Search for the cell housing the specified text and yield its (x, y) center coordinate. 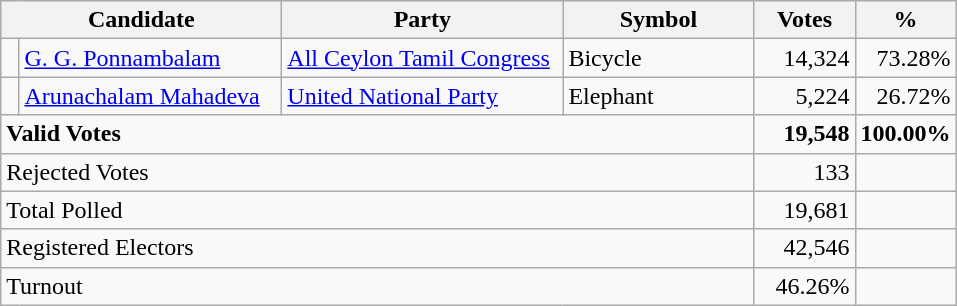
Rejected Votes (378, 172)
G. G. Ponnambalam (150, 58)
42,546 (804, 248)
Total Polled (378, 210)
19,681 (804, 210)
Votes (804, 20)
% (906, 20)
Turnout (378, 286)
73.28% (906, 58)
14,324 (804, 58)
46.26% (804, 286)
100.00% (906, 134)
United National Party (422, 96)
19,548 (804, 134)
26.72% (906, 96)
Bicycle (658, 58)
Symbol (658, 20)
Candidate (142, 20)
Elephant (658, 96)
Arunachalam Mahadeva (150, 96)
Valid Votes (378, 134)
5,224 (804, 96)
All Ceylon Tamil Congress (422, 58)
Registered Electors (378, 248)
Party (422, 20)
133 (804, 172)
